Capture the cell that displays the provided text and extract its (X, Y) central coordinate. 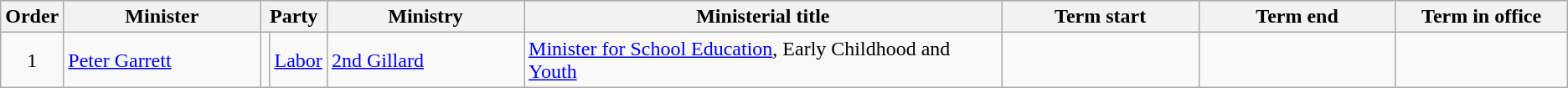
1 (32, 60)
Party (293, 17)
Term start (1101, 17)
Term in office (1481, 17)
Minister (162, 17)
2nd Gillard (426, 60)
Minister for School Education, Early Childhood and Youth (764, 60)
Peter Garrett (162, 60)
Labor (298, 60)
Term end (1297, 17)
Ministerial title (764, 17)
Order (32, 17)
Ministry (426, 17)
